Detect which cell encompasses the target text, then output its [x, y] center coordinate. 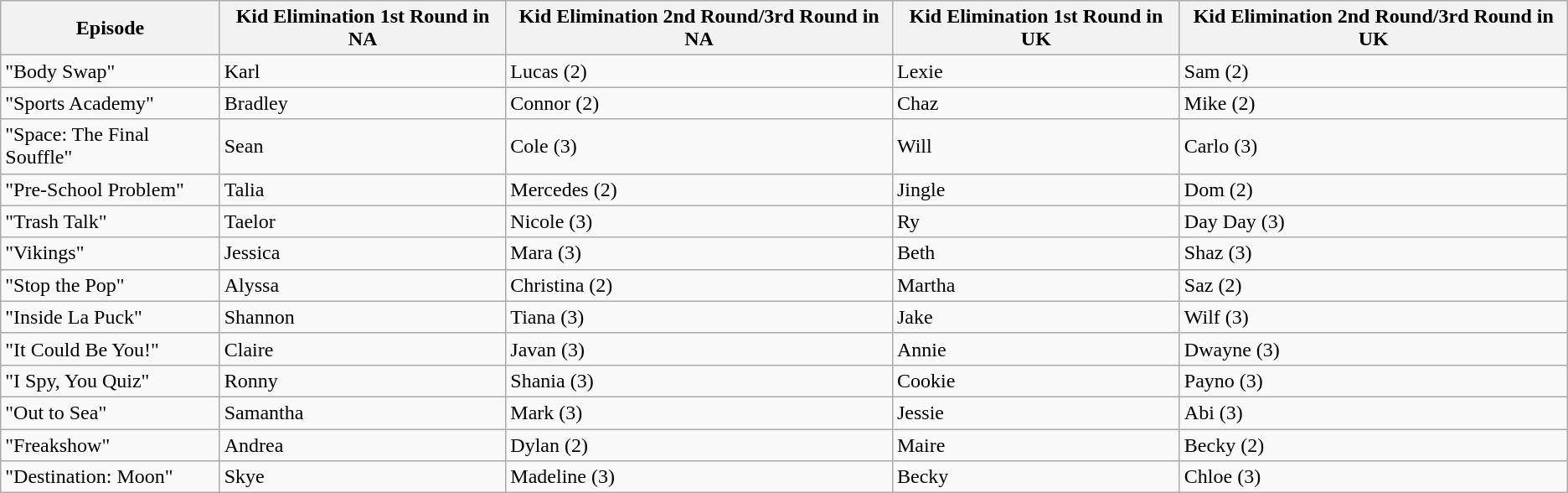
Kid Elimination 2nd Round/3rd Round in NA [699, 29]
Becky [1035, 477]
Annie [1035, 349]
Kid Elimination 1st Round in UK [1035, 29]
Cookie [1035, 381]
Will [1035, 146]
Jessie [1035, 413]
Dylan (2) [699, 445]
Bradley [363, 103]
Ry [1035, 221]
"Body Swap" [111, 71]
Carlo (3) [1374, 146]
"Vikings" [111, 253]
Ronny [363, 381]
Karl [363, 71]
Lexie [1035, 71]
"Space: The Final Souffle" [111, 146]
Jingle [1035, 189]
Jake [1035, 317]
Abi (3) [1374, 413]
Martha [1035, 285]
Shania (3) [699, 381]
Lucas (2) [699, 71]
"Trash Talk" [111, 221]
"Freakshow" [111, 445]
Mercedes (2) [699, 189]
"Destination: Moon" [111, 477]
Taelor [363, 221]
"Inside La Puck" [111, 317]
Jessica [363, 253]
Wilf (3) [1374, 317]
Sam (2) [1374, 71]
Day Day (3) [1374, 221]
Maire [1035, 445]
Dwayne (3) [1374, 349]
Chloe (3) [1374, 477]
Mark (3) [699, 413]
Nicole (3) [699, 221]
Saz (2) [1374, 285]
"Out to Sea" [111, 413]
Payno (3) [1374, 381]
Kid Elimination 1st Round in NA [363, 29]
Tiana (3) [699, 317]
"Stop the Pop" [111, 285]
Episode [111, 29]
Madeline (3) [699, 477]
Javan (3) [699, 349]
Talia [363, 189]
Beth [1035, 253]
"Sports Academy" [111, 103]
Dom (2) [1374, 189]
Becky (2) [1374, 445]
Samantha [363, 413]
Skye [363, 477]
Claire [363, 349]
Connor (2) [699, 103]
Mara (3) [699, 253]
Cole (3) [699, 146]
"Pre-School Problem" [111, 189]
Kid Elimination 2nd Round/3rd Round in UK [1374, 29]
Shannon [363, 317]
Christina (2) [699, 285]
Alyssa [363, 285]
Andrea [363, 445]
Mike (2) [1374, 103]
Sean [363, 146]
Shaz (3) [1374, 253]
Chaz [1035, 103]
"I Spy, You Quiz" [111, 381]
"It Could Be You!" [111, 349]
